Search for the cell housing the specified text and yield its (x, y) center coordinate. 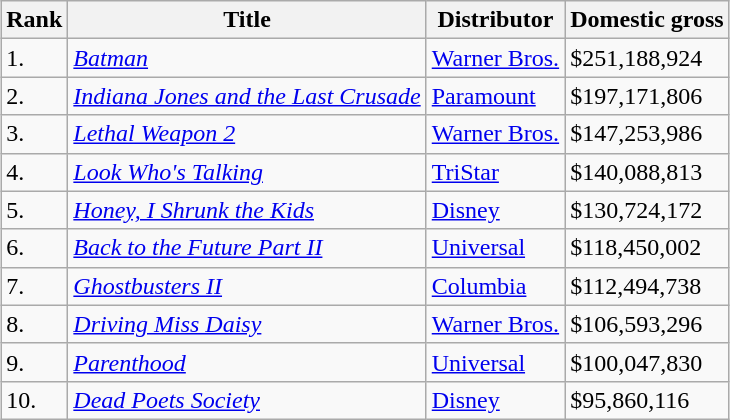
9. (34, 362)
5. (34, 210)
Indiana Jones and the Last Crusade (247, 96)
Columbia (495, 286)
$130,724,172 (648, 210)
$140,088,813 (648, 172)
3. (34, 134)
6. (34, 248)
$147,253,986 (648, 134)
Dead Poets Society (247, 400)
10. (34, 400)
$118,450,002 (648, 248)
$197,171,806 (648, 96)
Distributor (495, 20)
Honey, I Shrunk the Kids (247, 210)
Ghostbusters II (247, 286)
$95,860,116 (648, 400)
Back to the Future Part II (247, 248)
TriStar (495, 172)
Driving Miss Daisy (247, 324)
$112,494,738 (648, 286)
4. (34, 172)
$106,593,296 (648, 324)
7. (34, 286)
1. (34, 58)
Paramount (495, 96)
$251,188,924 (648, 58)
Batman (247, 58)
Domestic gross (648, 20)
$100,047,830 (648, 362)
8. (34, 324)
Parenthood (247, 362)
Lethal Weapon 2 (247, 134)
Look Who's Talking (247, 172)
2. (34, 96)
Rank (34, 20)
Title (247, 20)
